Detect which cell encompasses the target text, then output its (x, y) center coordinate. 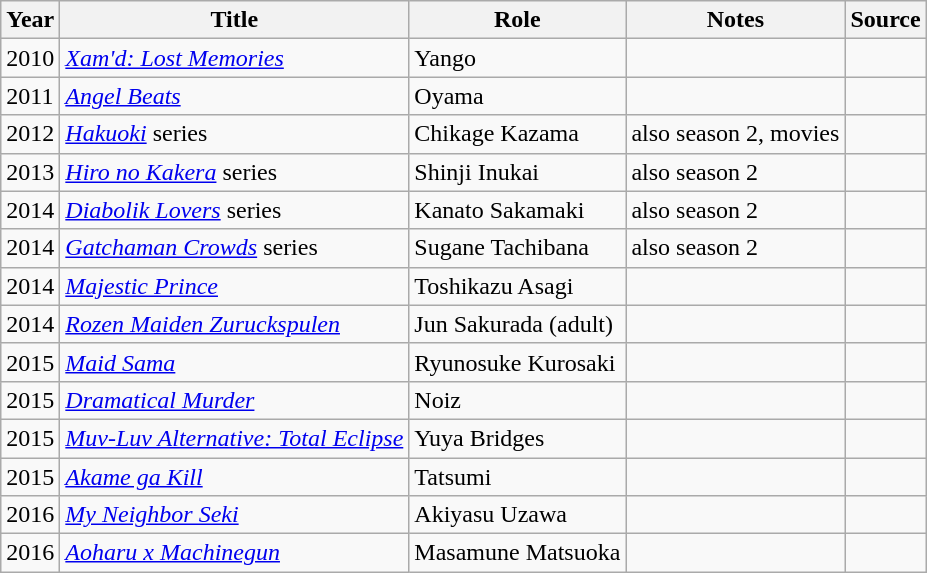
2012 (30, 134)
Majestic Prince (234, 286)
My Neighbor Seki (234, 515)
Ryunosuke Kurosaki (518, 362)
Aoharu x Machinegun (234, 553)
Yango (518, 58)
Shinji Inukai (518, 172)
Jun Sakurada (adult) (518, 324)
Dramatical Murder (234, 400)
Title (234, 20)
2011 (30, 96)
Yuya Bridges (518, 438)
Tatsumi (518, 477)
Diabolik Lovers series (234, 210)
Role (518, 20)
2010 (30, 58)
Gatchaman Crowds series (234, 248)
Muv-Luv Alternative: Total Eclipse (234, 438)
also season 2, movies (736, 134)
Angel Beats (234, 96)
Akame ga Kill (234, 477)
Hakuoki series (234, 134)
Akiyasu Uzawa (518, 515)
Oyama (518, 96)
Chikage Kazama (518, 134)
Noiz (518, 400)
Maid Sama (234, 362)
Notes (736, 20)
Source (886, 20)
Rozen Maiden Zuruckspulen (234, 324)
Kanato Sakamaki (518, 210)
Year (30, 20)
Hiro no Kakera series (234, 172)
2013 (30, 172)
Xam'd: Lost Memories (234, 58)
Toshikazu Asagi (518, 286)
Masamune Matsuoka (518, 553)
Sugane Tachibana (518, 248)
